Identify which cell holds the provided text, then report its [X, Y] central coordinate. 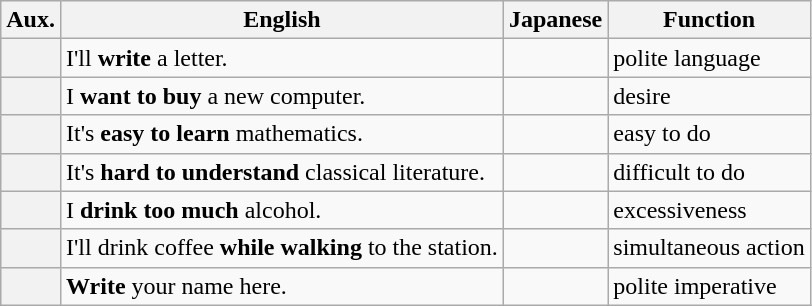
I drink too much alcohol. [282, 210]
desire [709, 96]
easy to do [709, 134]
Aux. [31, 20]
Function [709, 20]
It's easy to learn mathematics. [282, 134]
polite imperative [709, 286]
Japanese [555, 20]
difficult to do [709, 172]
excessiveness [709, 210]
I'll write a letter. [282, 58]
I'll drink coffee while walking to the station. [282, 248]
simultaneous action [709, 248]
polite language [709, 58]
English [282, 20]
I want to buy a new computer. [282, 96]
Write your name here. [282, 286]
It's hard to understand classical literature. [282, 172]
